Return (X, Y) of the center of cell containing provided text 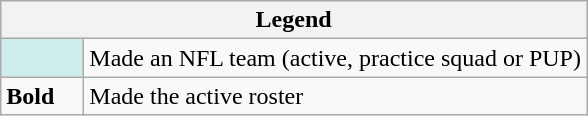
Bold (42, 96)
Made the active roster (336, 96)
Made an NFL team (active, practice squad or PUP) (336, 58)
Legend (294, 20)
